Extract the (x, y) coordinate from the center of the cell holding the provided text.  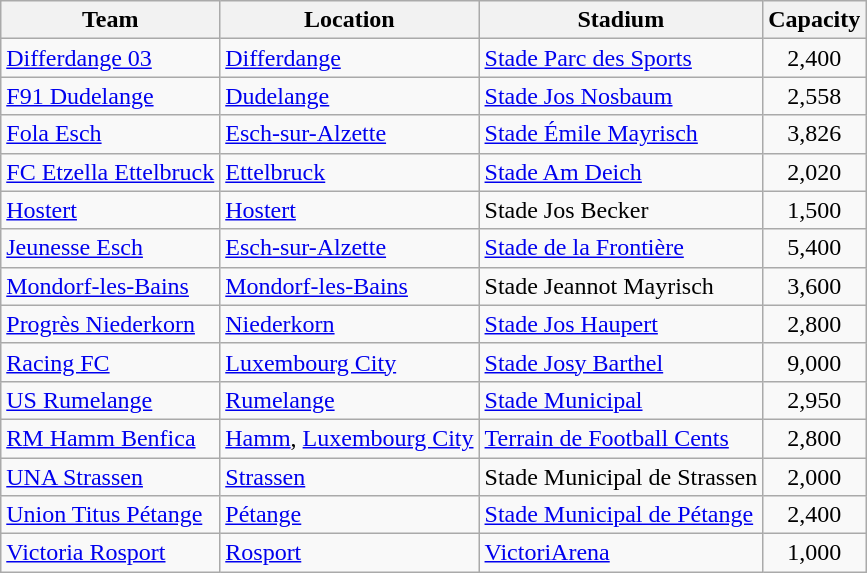
Fola Esch (110, 134)
Stade Jos Haupert (621, 324)
2,020 (814, 172)
F91 Dudelange (110, 96)
Terrain de Football Cents (621, 438)
Team (110, 20)
3,826 (814, 134)
9,000 (814, 362)
3,600 (814, 286)
UNA Strassen (110, 477)
Stade Josy Barthel (621, 362)
Location (350, 20)
Differdange (350, 58)
VictoriArena (621, 553)
1,500 (814, 210)
Stade Émile Mayrisch (621, 134)
5,400 (814, 248)
Stade Jos Becker (621, 210)
Differdange 03 (110, 58)
Stade Jos Nosbaum (621, 96)
Stade Municipal de Strassen (621, 477)
2,000 (814, 477)
Dudelange (350, 96)
Luxembourg City (350, 362)
Strassen (350, 477)
1,000 (814, 553)
Jeunesse Esch (110, 248)
Capacity (814, 20)
Stade Am Deich (621, 172)
Racing FC (110, 362)
Stade Municipal de Pétange (621, 515)
Union Titus Pétange (110, 515)
Hamm, Luxembourg City (350, 438)
FC Etzella Ettelbruck (110, 172)
Stade de la Frontière (621, 248)
Rumelange (350, 400)
Stade Municipal (621, 400)
Progrès Niederkorn (110, 324)
Ettelbruck (350, 172)
2,950 (814, 400)
Stade Parc des Sports (621, 58)
Stade Jeannot Mayrisch (621, 286)
Rosport (350, 553)
Stadium (621, 20)
Niederkorn (350, 324)
RM Hamm Benfica (110, 438)
US Rumelange (110, 400)
2,558 (814, 96)
Pétange (350, 515)
Victoria Rosport (110, 553)
